Determine the (x, y) coordinate at the center of the cell enclosing the given text.  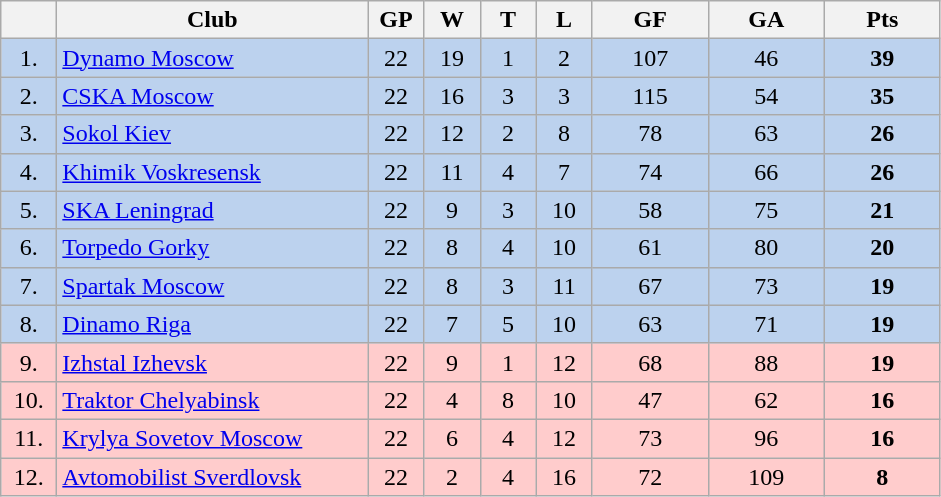
109 (766, 477)
2. (29, 96)
71 (766, 324)
Dynamo Moscow (212, 58)
78 (650, 134)
62 (766, 400)
Spartak Moscow (212, 286)
1. (29, 58)
Torpedo Gorky (212, 248)
7. (29, 286)
Izhstal Izhevsk (212, 362)
46 (766, 58)
74 (650, 172)
21 (882, 210)
Khimik Voskresensk (212, 172)
Dinamo Riga (212, 324)
Krylya Sovetov Moscow (212, 438)
4. (29, 172)
39 (882, 58)
Traktor Chelyabinsk (212, 400)
47 (650, 400)
Sokol Kiev (212, 134)
Club (212, 20)
SKA Leningrad (212, 210)
6 (452, 438)
68 (650, 362)
9. (29, 362)
5. (29, 210)
Avtomobilist Sverdlovsk (212, 477)
GF (650, 20)
W (452, 20)
35 (882, 96)
88 (766, 362)
CSKA Moscow (212, 96)
5 (508, 324)
72 (650, 477)
115 (650, 96)
L (564, 20)
12. (29, 477)
75 (766, 210)
8. (29, 324)
20 (882, 248)
54 (766, 96)
10. (29, 400)
GA (766, 20)
67 (650, 286)
6. (29, 248)
66 (766, 172)
11. (29, 438)
T (508, 20)
58 (650, 210)
3. (29, 134)
107 (650, 58)
GP (396, 20)
80 (766, 248)
Pts (882, 20)
96 (766, 438)
61 (650, 248)
